Provide the (x, y) coordinate of the cell's center where the given text is located.  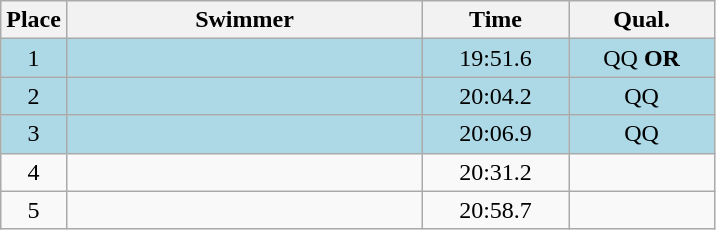
Place (34, 20)
20:31.2 (496, 172)
20:04.2 (496, 96)
4 (34, 172)
3 (34, 134)
19:51.6 (496, 58)
Qual. (642, 20)
20:06.9 (496, 134)
Time (496, 20)
20:58.7 (496, 210)
1 (34, 58)
QQ OR (642, 58)
Swimmer (244, 20)
5 (34, 210)
2 (34, 96)
